Pinpoint the cell where the given text exists, returning its [x, y] midpoint coordinate. 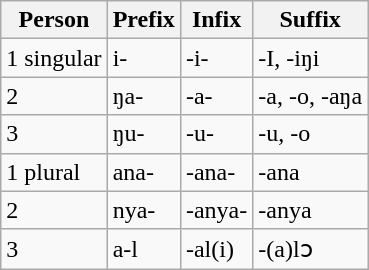
Suffix [310, 20]
-anya [310, 210]
-(a)lɔ [310, 249]
-ana [310, 172]
i- [144, 58]
-al(i) [216, 249]
-u, -o [310, 134]
Infix [216, 20]
1 singular [54, 58]
-u- [216, 134]
-a, -o, -aŋa [310, 96]
-I, -iŋi [310, 58]
a-l [144, 249]
ana- [144, 172]
-anya- [216, 210]
-ana- [216, 172]
ŋu- [144, 134]
1 plural [54, 172]
Prefix [144, 20]
ŋa- [144, 96]
-i- [216, 58]
nya- [144, 210]
-a- [216, 96]
Person [54, 20]
